Pinpoint the cell where the given text exists, returning its (X, Y) midpoint coordinate. 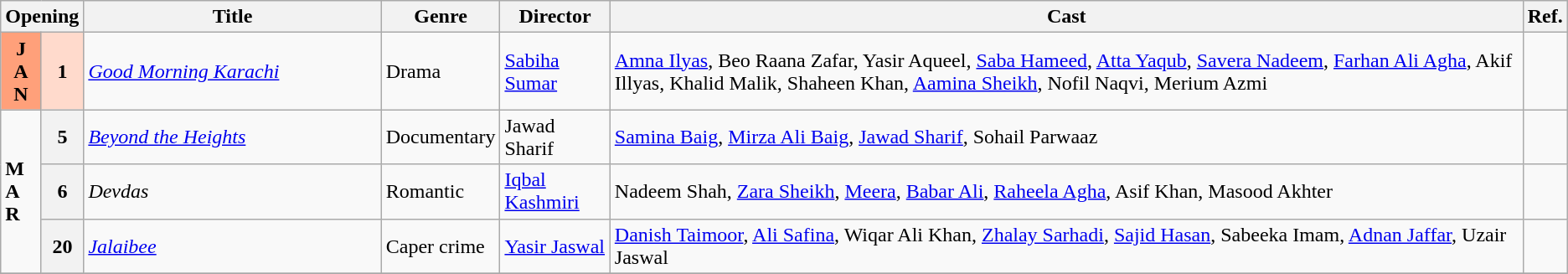
JAN (22, 71)
Drama (441, 71)
Samina Baig, Mirza Ali Baig, Jawad Sharif, Sohail Parwaaz (1066, 137)
Cast (1066, 17)
Nadeem Shah, Zara Sheikh, Meera, Babar Ali, Raheela Agha, Asif Khan, Masood Akhter (1066, 191)
Genre (441, 17)
1 (62, 71)
Director (554, 17)
20 (62, 246)
5 (62, 137)
Beyond the Heights (233, 137)
Opening (42, 17)
Sabiha Sumar (554, 71)
Jawad Sharif (554, 137)
Documentary (441, 137)
Romantic (441, 191)
Ref. (1545, 17)
Yasir Jaswal (554, 246)
Iqbal Kashmiri (554, 191)
Good Morning Karachi (233, 71)
Title (233, 17)
Danish Taimoor, Ali Safina, Wiqar Ali Khan, Zhalay Sarhadi, Sajid Hasan, Sabeeka Imam, Adnan Jaffar, Uzair Jaswal (1066, 246)
6 (62, 191)
Caper crime (441, 246)
Jalaibee (233, 246)
Devdas (233, 191)
MAR (22, 191)
